Pinpoint the cell where the given text exists, returning its (X, Y) midpoint coordinate. 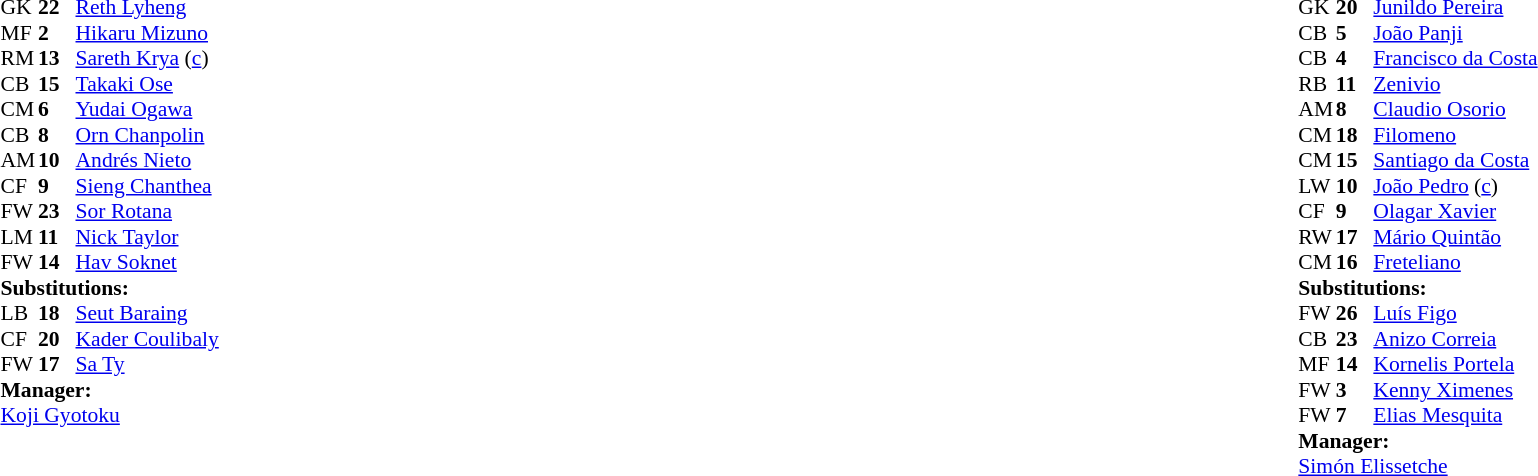
Sa Ty (148, 365)
3 (1355, 390)
Kader Coulibaly (148, 339)
Sor Rotana (148, 211)
Santiago da Costa (1455, 161)
Mário Quintão (1455, 237)
2 (57, 33)
Nick Taylor (148, 237)
4 (1355, 59)
RM (19, 59)
Yudai Ogawa (148, 109)
Elias Mesquita (1455, 415)
Olagar Xavier (1455, 211)
Koji Gyotoku (109, 415)
20 (57, 339)
Claudio Osorio (1455, 109)
Anizo Correia (1455, 339)
LB (19, 313)
João Pedro (c) (1455, 186)
16 (1355, 263)
Kornelis Portela (1455, 365)
LM (19, 237)
Takaki Ose (148, 84)
LW (1317, 186)
Sareth Krya (c) (148, 59)
João Panji (1455, 33)
26 (1355, 313)
Sieng Chanthea (148, 186)
Filomeno (1455, 135)
Andrés Nieto (148, 161)
Orn Chanpolin (148, 135)
RB (1317, 84)
RW (1317, 237)
Hikaru Mizuno (148, 33)
Francisco da Costa (1455, 59)
Hav Soknet (148, 263)
13 (57, 59)
Zenivio (1455, 84)
Freteliano (1455, 263)
Luís Figo (1455, 313)
5 (1355, 33)
7 (1355, 415)
6 (57, 109)
Seut Baraing (148, 313)
Kenny Ximenes (1455, 390)
